Extract the (X, Y) coordinate from the center of the cell holding the provided text.  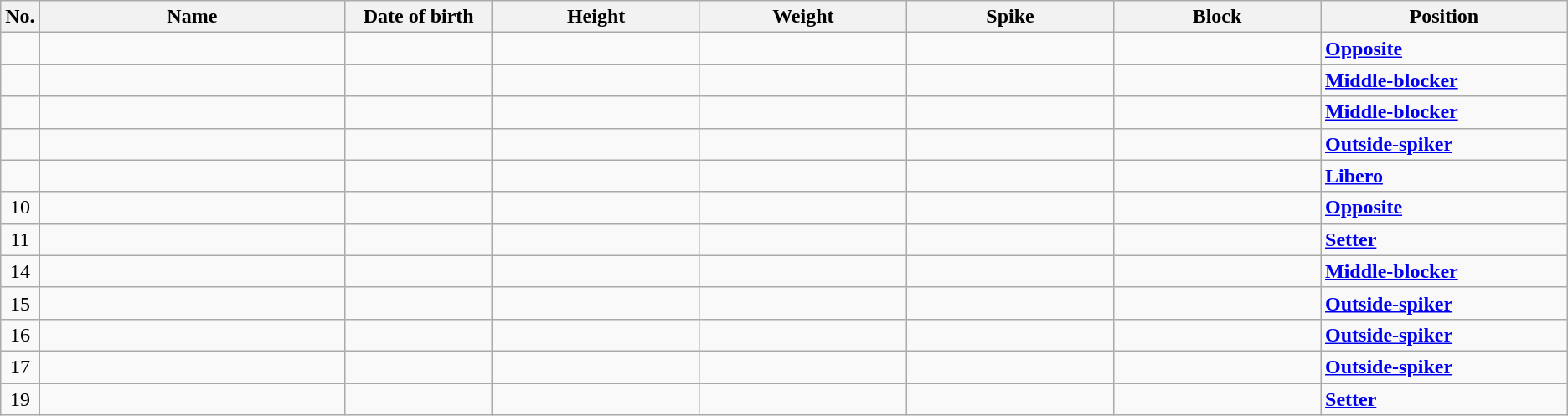
16 (20, 335)
11 (20, 239)
10 (20, 208)
Height (596, 17)
Spike (1010, 17)
Position (1444, 17)
No. (20, 17)
17 (20, 367)
Block (1216, 17)
Libero (1444, 176)
Name (192, 17)
Date of birth (418, 17)
19 (20, 399)
14 (20, 271)
15 (20, 303)
Weight (802, 17)
